From the cell containing the given text, extract its center point as (X, Y) coordinate. 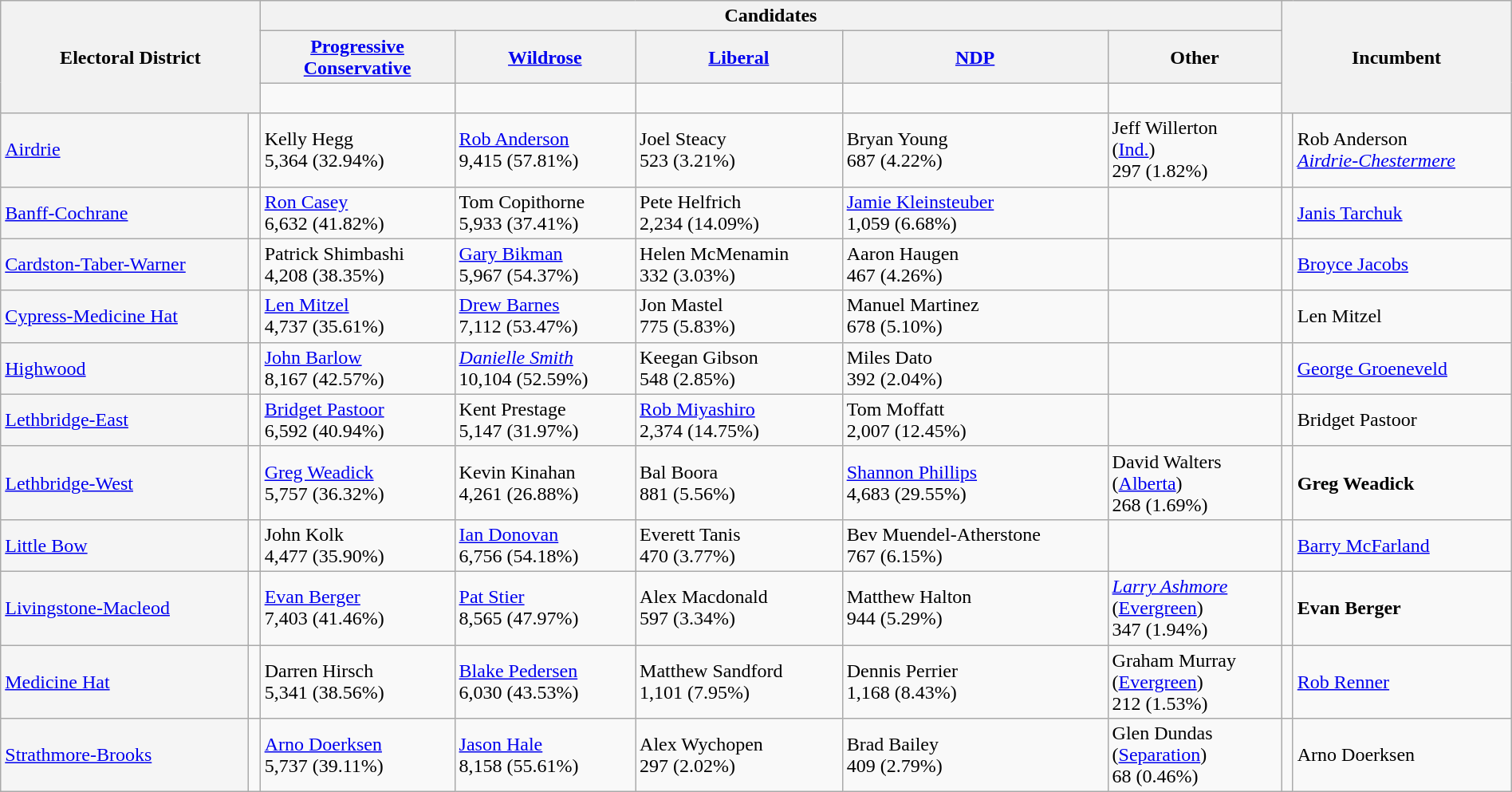
Joel Steacy523 (3.21%) (739, 150)
Danielle Smith10,104 (52.59%) (545, 368)
Barry McFarland (1402, 546)
Arno Doerksen5,737 (39.11%) (357, 755)
Miles Dato392 (2.04%) (975, 368)
Airdrie (124, 150)
Tom Moffatt2,007 (12.45%) (975, 420)
Jason Hale8,158 (55.61%) (545, 755)
Electoral District (131, 57)
Ian Donovan6,756 (54.18%) (545, 546)
Graham Murray(Evergreen)212 (1.53%) (1195, 681)
Other (1195, 57)
John Barlow8,167 (42.57%) (357, 368)
Rob Anderson9,415 (57.81%) (545, 150)
Incumbent (1396, 57)
Blake Pedersen6,030 (43.53%) (545, 681)
Bev Muendel-Atherstone767 (6.15%) (975, 546)
Pat Stier8,565 (47.97%) (545, 608)
Bryan Young687 (4.22%) (975, 150)
Broyce Jacobs (1402, 265)
Glen Dundas(Separation)68 (0.46%) (1195, 755)
Pete Helfrich2,234 (14.09%) (739, 212)
Keegan Gibson548 (2.85%) (739, 368)
Everett Tanis470 (3.77%) (739, 546)
Rob AndersonAirdrie-Chestermere (1402, 150)
Liberal (739, 57)
Evan Berger (1402, 608)
Len Mitzel (1402, 316)
Evan Berger7,403 (41.46%) (357, 608)
NDP (975, 57)
Bal Boora881 (5.56%) (739, 483)
Len Mitzel4,737 (35.61%) (357, 316)
Matthew Sandford1,101 (7.95%) (739, 681)
Little Bow (124, 546)
Tom Copithorne5,933 (37.41%) (545, 212)
Darren Hirsch5,341 (38.56%) (357, 681)
Candidates (770, 16)
Drew Barnes7,112 (53.47%) (545, 316)
Arno Doerksen (1402, 755)
Dennis Perrier1,168 (8.43%) (975, 681)
Lethbridge-West (124, 483)
George Groeneveld (1402, 368)
Cardston-Taber-Warner (124, 265)
Alex Wychopen297 (2.02%) (739, 755)
Banff-Cochrane (124, 212)
Greg Weadick5,757 (36.32%) (357, 483)
Patrick Shimbashi4,208 (38.35%) (357, 265)
Matthew Halton944 (5.29%) (975, 608)
ProgressiveConservative (357, 57)
Jeff Willerton(Ind.)297 (1.82%) (1195, 150)
Livingstone-Macleod (124, 608)
Strathmore-Brooks (124, 755)
Larry Ashmore(Evergreen)347 (1.94%) (1195, 608)
Kelly Hegg5,364 (32.94%) (357, 150)
Jamie Kleinsteuber1,059 (6.68%) (975, 212)
Cypress-Medicine Hat (124, 316)
Greg Weadick (1402, 483)
John Kolk4,477 (35.90%) (357, 546)
Rob Renner (1402, 681)
David Walters(Alberta)268 (1.69%) (1195, 483)
Bridget Pastoor (1402, 420)
Rob Miyashiro2,374 (14.75%) (739, 420)
Jon Mastel775 (5.83%) (739, 316)
Highwood (124, 368)
Bridget Pastoor6,592 (40.94%) (357, 420)
Lethbridge-East (124, 420)
Kent Prestage5,147 (31.97%) (545, 420)
Medicine Hat (124, 681)
Janis Tarchuk (1402, 212)
Ron Casey6,632 (41.82%) (357, 212)
Brad Bailey409 (2.79%) (975, 755)
Kevin Kinahan4,261 (26.88%) (545, 483)
Wildrose (545, 57)
Aaron Haugen467 (4.26%) (975, 265)
Alex Macdonald597 (3.34%) (739, 608)
Gary Bikman5,967 (54.37%) (545, 265)
Manuel Martinez678 (5.10%) (975, 316)
Shannon Phillips4,683 (29.55%) (975, 483)
Helen McMenamin332 (3.03%) (739, 265)
